Extract the [x, y] coordinate from the center of the cell holding the provided text.  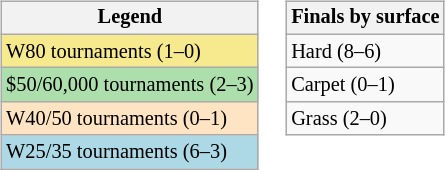
W25/35 tournaments (6–3) [130, 152]
$50/60,000 tournaments (2–3) [130, 85]
W80 tournaments (1–0) [130, 51]
Finals by surface [365, 18]
W40/50 tournaments (0–1) [130, 119]
Carpet (0–1) [365, 85]
Legend [130, 18]
Grass (2–0) [365, 119]
Hard (8–6) [365, 51]
